Scan for the cell matching the given text and deliver its [X, Y] coordinate at center. 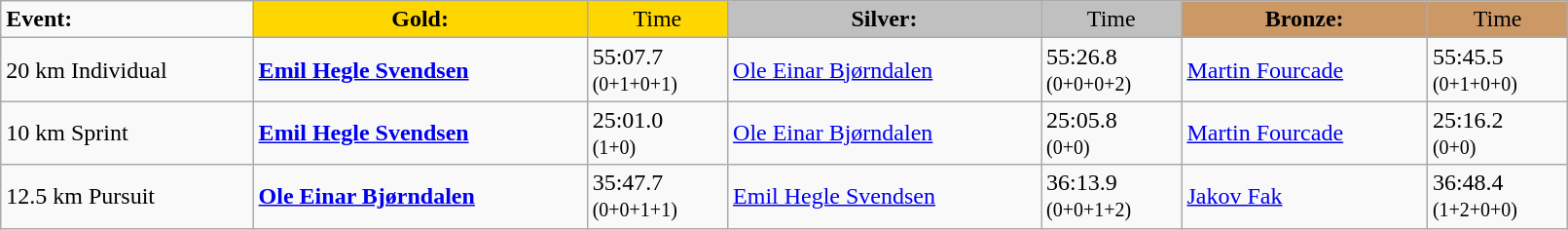
25:16.2(0+0) [1497, 133]
Bronze: [1304, 19]
55:45.5(0+1+0+0) [1497, 70]
36:13.9(0+0+1+2) [1112, 197]
10 km Sprint [127, 133]
Jakov Fak [1304, 197]
Gold: [420, 19]
25:01.0(1+0) [657, 133]
25:05.8(0+0) [1112, 133]
36:48.4(1+2+0+0) [1497, 197]
20 km Individual [127, 70]
12.5 km Pursuit [127, 197]
55:07.7(0+1+0+1) [657, 70]
55:26.8(0+0+0+2) [1112, 70]
35:47.7 (0+0+1+1) [657, 197]
Silver: [885, 19]
Event: [127, 19]
